Return the (X, Y) coordinate for the center point of the cell that contains the specified text.  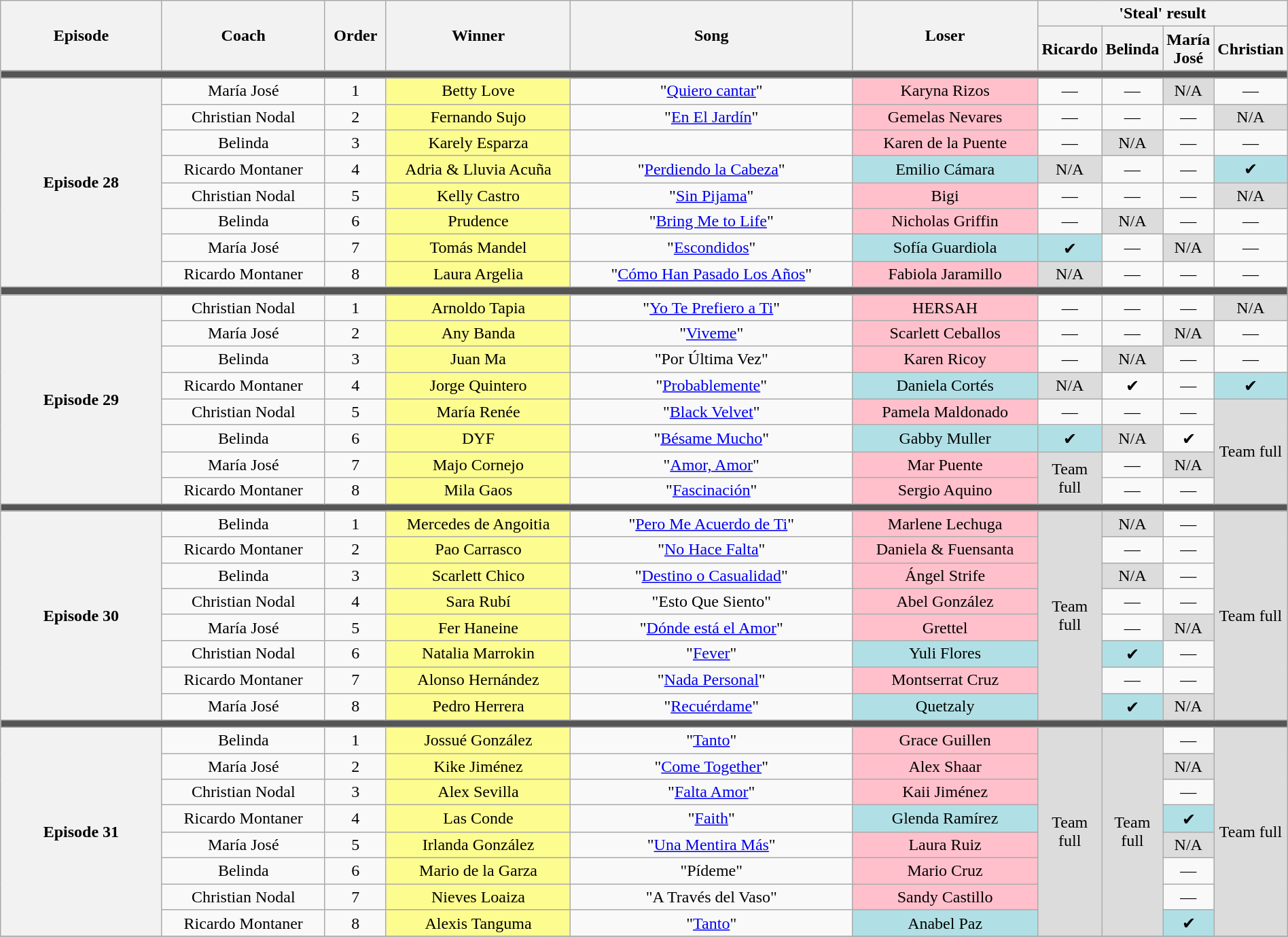
"Falta Amor" (712, 792)
Kike Jiménez (478, 766)
Karen de la Puente (946, 143)
Fabiola Jaramillo (946, 274)
"Viveme" (712, 334)
DYF (478, 438)
Gemelas Nevares (946, 117)
Alonso Hernández (478, 680)
"Destino o Casualidad" (712, 576)
Song (712, 35)
Prudence (478, 222)
Order (355, 35)
Episode 28 (82, 183)
Alexis Tanguma (478, 923)
Jossué González (478, 741)
"Bring Me to Life" (712, 222)
Bigi (946, 196)
Juan Ma (478, 359)
Betty Love (478, 91)
Yuli Flores (946, 654)
"Black Velvet" (712, 412)
Pedro Herrera (478, 707)
Arnoldo Tapia (478, 308)
"Sin Pijama" (712, 196)
Sandy Castillo (946, 896)
"A Través del Vaso" (712, 896)
"Faith" (712, 819)
Kaii Jiménez (946, 792)
Winner (478, 35)
Laura Argelia (478, 274)
"Escondidos" (712, 248)
Mercedes de Angoitia (478, 524)
Jorge Quintero (478, 386)
Ricardo (1070, 49)
"Pídeme" (712, 870)
"Come Together" (712, 766)
Las Conde (478, 819)
'Steal' result (1163, 14)
Karen Ricoy (946, 359)
Abel González (946, 601)
"Amor, Amor" (712, 465)
Alex Sevilla (478, 792)
Karyna Rizos (946, 91)
Ángel Strife (946, 576)
Loser (946, 35)
Fer Haneine (478, 627)
Mar Puente (946, 465)
Marlene Lechuga (946, 524)
Episode (82, 35)
"Una Mentira Más" (712, 845)
Alex Shaar (946, 766)
Natalia Marrokin (478, 654)
Laura Ruiz (946, 845)
Daniela & Fuensanta (946, 550)
Anabel Paz (946, 923)
Montserrat Cruz (946, 680)
Episode 31 (82, 832)
"Yo Te Prefiero a Ti" (712, 308)
Daniela Cortés (946, 386)
Emilio Cámara (946, 169)
Karely Esparza (478, 143)
Episode 30 (82, 616)
"Esto Que Siento" (712, 601)
Grettel (946, 627)
"Pero Me Acuerdo de Ti" (712, 524)
"Por Última Vez" (712, 359)
Gabby Muller (946, 438)
Sofía Guardiola (946, 248)
Grace Guillen (946, 741)
"Nada Personal" (712, 680)
"Probablemente" (712, 386)
Mila Gaos (478, 491)
Glenda Ramírez (946, 819)
Sara Rubí (478, 601)
Mario Cruz (946, 870)
Christian (1251, 49)
Irlanda González (478, 845)
Nicholas Griffin (946, 222)
Mario de la Garza (478, 870)
Scarlett Chico (478, 576)
"Fever" (712, 654)
"No Hace Falta" (712, 550)
Nieves Loaiza (478, 896)
Coach (243, 35)
"Bésame Mucho" (712, 438)
Episode 29 (82, 400)
"Perdiendo la Cabeza" (712, 169)
Adria & Lluvia Acuña (478, 169)
"Cómo Han Pasado Los Años" (712, 274)
Kelly Castro (478, 196)
Pamela Maldonado (946, 412)
HERSAH (946, 308)
Any Banda (478, 334)
"Recuérdame" (712, 707)
"En El Jardín" (712, 117)
Quetzaly (946, 707)
"Quiero cantar" (712, 91)
Scarlett Ceballos (946, 334)
"Fascinación" (712, 491)
"Dónde está el Amor" (712, 627)
Sergio Aquino (946, 491)
Majo Cornejo (478, 465)
María Renée (478, 412)
Fernando Sujo (478, 117)
Tomás Mandel (478, 248)
Pao Carrasco (478, 550)
